Search for the cell housing the specified text and yield its (X, Y) center coordinate. 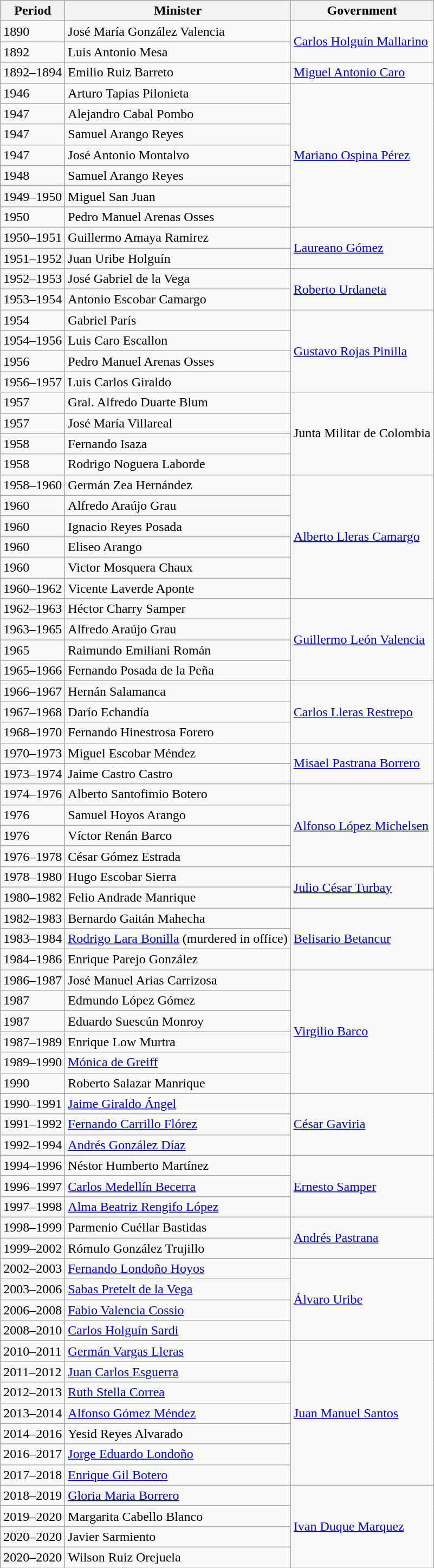
Néstor Humberto Martínez (178, 1165)
2016–2017 (33, 1454)
Ernesto Samper (362, 1186)
César Gómez Estrada (178, 856)
Fernando Hinestrosa Forero (178, 733)
Fabio Valencia Cossio (178, 1310)
Jorge Eduardo Londoño (178, 1454)
Guillermo León Valencia (362, 640)
1996–1997 (33, 1186)
1954 (33, 320)
1999–2002 (33, 1248)
Alberto Santofimio Botero (178, 794)
Emilio Ruiz Barreto (178, 73)
Juan Carlos Esguerra (178, 1372)
Carlos Lleras Restrepo (362, 712)
Roberto Salazar Manrique (178, 1083)
1967–1968 (33, 712)
Fernando Posada de la Peña (178, 671)
Laureano Gómez (362, 248)
1954–1956 (33, 341)
1952–1953 (33, 279)
Sabas Pretelt de la Vega (178, 1290)
Darío Echandía (178, 712)
Vicente Laverde Aponte (178, 588)
1983–1984 (33, 939)
Ignacio Reyes Posada (178, 526)
2012–2013 (33, 1392)
2019–2020 (33, 1516)
José Gabriel de la Vega (178, 279)
1990 (33, 1083)
Guillermo Amaya Ramirez (178, 237)
Luis Carlos Giraldo (178, 382)
Jaime Castro Castro (178, 774)
Alma Beatriz Rengifo López (178, 1207)
1976–1978 (33, 856)
Juan Uribe Holguín (178, 258)
1962–1963 (33, 609)
Felio Andrade Manrique (178, 897)
1960–1962 (33, 588)
2014–2016 (33, 1434)
Wilson Ruiz Orejuela (178, 1557)
Álvaro Uribe (362, 1300)
Junta Militar de Colombia (362, 433)
1989–1990 (33, 1062)
1892–1894 (33, 73)
Luis Antonio Mesa (178, 52)
1966–1967 (33, 691)
Alberto Lleras Camargo (362, 536)
Gustavo Rojas Pinilla (362, 351)
Belisario Betancur (362, 939)
Héctor Charry Samper (178, 609)
1968–1970 (33, 733)
1978–1980 (33, 877)
1990–1991 (33, 1104)
Minister (178, 11)
Javier Sarmiento (178, 1537)
Yesid Reyes Alvarado (178, 1434)
Mónica de Greiff (178, 1062)
Andrés González Díaz (178, 1145)
Eduardo Suescún Monroy (178, 1021)
1982–1983 (33, 918)
1948 (33, 176)
1951–1952 (33, 258)
Rómulo González Trujillo (178, 1248)
Víctor Renán Barco (178, 835)
Ivan Duque Marquez (362, 1526)
Hugo Escobar Sierra (178, 877)
Roberto Urdaneta (362, 289)
2018–2019 (33, 1495)
1991–1992 (33, 1124)
1973–1974 (33, 774)
Miguel Antonio Caro (362, 73)
Eliseo Arango (178, 547)
Enrique Low Murtra (178, 1042)
1992–1994 (33, 1145)
Miguel Escobar Méndez (178, 753)
Antonio Escobar Camargo (178, 300)
1953–1954 (33, 300)
1987–1989 (33, 1042)
José María González Valencia (178, 31)
Period (33, 11)
1997–1998 (33, 1207)
Andrés Pastrana (362, 1237)
1965 (33, 650)
Government (362, 11)
José Antonio Montalvo (178, 155)
Rodrigo Lara Bonilla (murdered in office) (178, 939)
José María Villareal (178, 423)
Parmenio Cuéllar Bastidas (178, 1227)
2017–2018 (33, 1475)
1950–1951 (33, 237)
1986–1987 (33, 980)
Gral. Alfredo Duarte Blum (178, 403)
1980–1982 (33, 897)
1949–1950 (33, 196)
2008–2010 (33, 1331)
1958–1960 (33, 485)
Misael Pastrana Borrero (362, 763)
César Gaviria (362, 1124)
1963–1965 (33, 630)
Juan Manuel Santos (362, 1413)
Gloria Maria Borrero (178, 1495)
1892 (33, 52)
2013–2014 (33, 1413)
Fernando Isaza (178, 444)
Hernán Salamanca (178, 691)
Miguel San Juan (178, 196)
Alfonso López Michelsen (362, 825)
1946 (33, 93)
Gabriel París (178, 320)
Raimundo Emiliani Román (178, 650)
Enrique Parejo González (178, 960)
Germán Zea Hernández (178, 485)
Germán Vargas Lleras (178, 1351)
Carlos Holguín Sardi (178, 1331)
2006–2008 (33, 1310)
1965–1966 (33, 671)
1950 (33, 217)
Jaime Giraldo Ángel (178, 1104)
2003–2006 (33, 1290)
Edmundo López Gómez (178, 1001)
2002–2003 (33, 1269)
1970–1973 (33, 753)
Margarita Cabello Blanco (178, 1516)
Enrique Gil Botero (178, 1475)
Mariano Ospina Pérez (362, 155)
2010–2011 (33, 1351)
1984–1986 (33, 960)
1956 (33, 361)
1998–1999 (33, 1227)
Bernardo Gaitán Mahecha (178, 918)
Virgilio Barco (362, 1032)
Carlos Medellín Becerra (178, 1186)
Alejandro Cabal Pombo (178, 114)
1956–1957 (33, 382)
1994–1996 (33, 1165)
Samuel Hoyos Arango (178, 815)
Ruth Stella Correa (178, 1392)
Victor Mosquera Chaux (178, 567)
Luis Caro Escallon (178, 341)
1974–1976 (33, 794)
Fernando Carrillo Flórez (178, 1124)
Julio César Turbay (362, 887)
Fernando Londoño Hoyos (178, 1269)
Carlos Holguín Mallarino (362, 42)
Arturo Tapias Pilonieta (178, 93)
José Manuel Arias Carrizosa (178, 980)
Alfonso Gómez Méndez (178, 1413)
1890 (33, 31)
2011–2012 (33, 1372)
Rodrigo Noguera Laborde (178, 464)
